Search for the cell housing the specified text and yield its (X, Y) center coordinate. 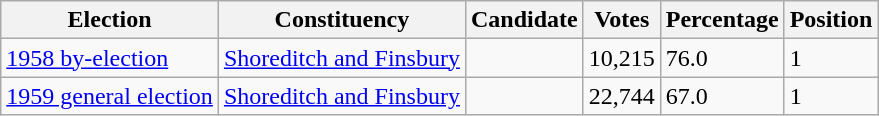
22,744 (622, 96)
10,215 (622, 58)
1959 general election (110, 96)
76.0 (722, 58)
Percentage (722, 20)
Constituency (342, 20)
Election (110, 20)
Position (831, 20)
1958 by-election (110, 58)
Votes (622, 20)
Candidate (524, 20)
67.0 (722, 96)
